Scan for the cell matching the given text and deliver its (x, y) coordinate at center. 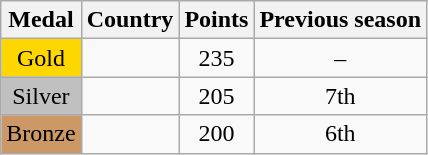
6th (340, 134)
235 (216, 58)
200 (216, 134)
Country (130, 20)
Silver (41, 96)
Medal (41, 20)
Bronze (41, 134)
7th (340, 96)
Previous season (340, 20)
Points (216, 20)
– (340, 58)
Gold (41, 58)
205 (216, 96)
